Return the [x, y] coordinate for the center point of the cell that contains the specified text.  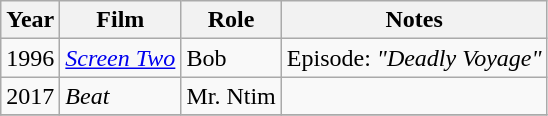
Screen Two [120, 58]
Episode: "Deadly Voyage" [414, 58]
Beat [120, 96]
Bob [231, 58]
Mr. Ntim [231, 96]
Film [120, 20]
Role [231, 20]
Year [30, 20]
Notes [414, 20]
1996 [30, 58]
2017 [30, 96]
